Extract the (x, y) coordinate from the center of the cell holding the provided text.  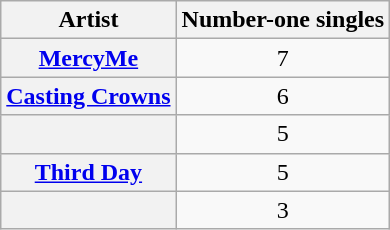
3 (283, 210)
Number-one singles (283, 20)
Artist (88, 20)
Third Day (88, 172)
6 (283, 96)
Casting Crowns (88, 96)
7 (283, 58)
MercyMe (88, 58)
